Output the [X, Y] coordinate of the center of the cell containing the given text.  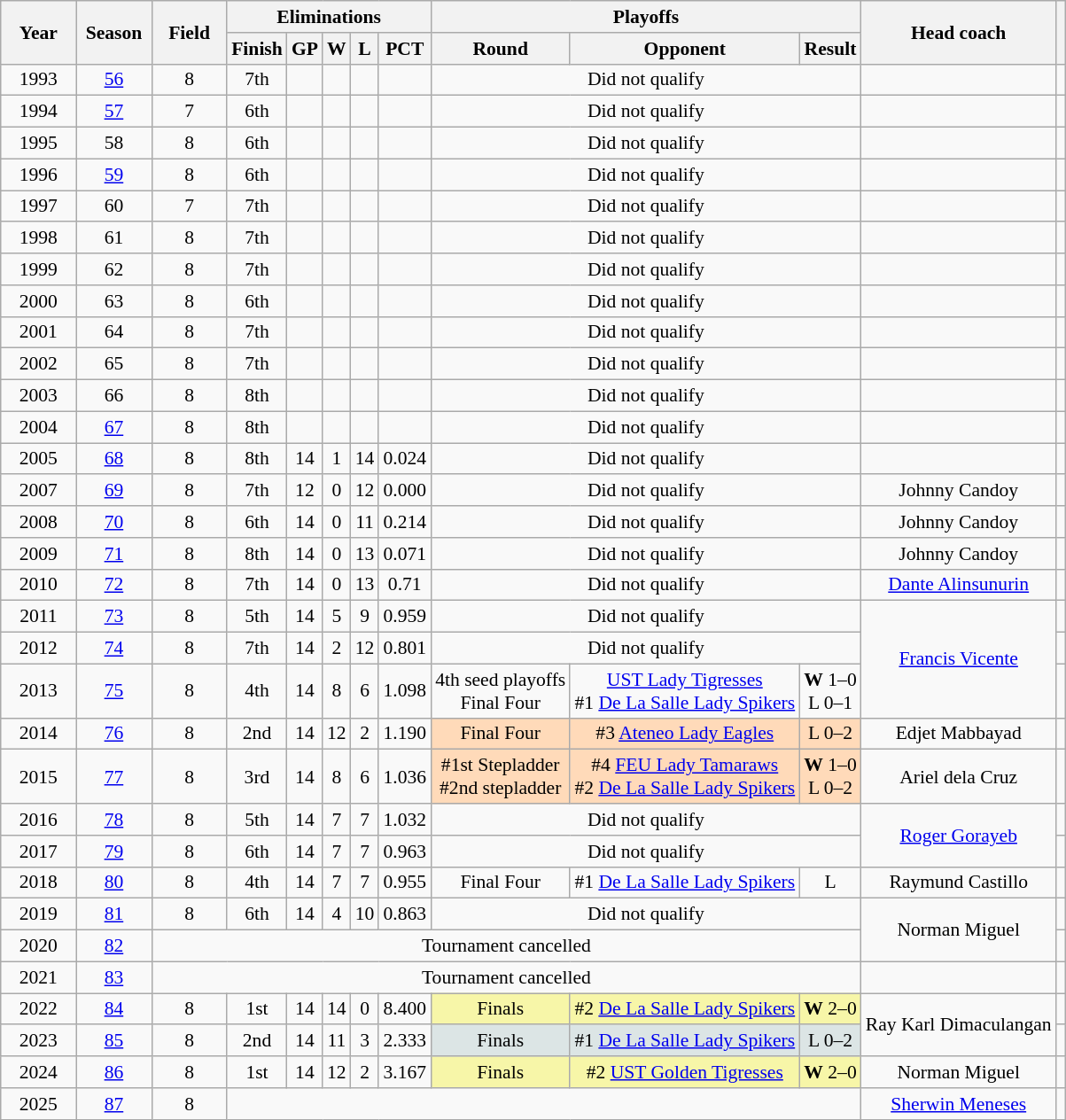
Head coach [959, 32]
2019 [39, 914]
56 [113, 80]
0.71 [404, 585]
2002 [39, 364]
2004 [39, 427]
2025 [39, 1104]
#2 De La Salle Lady Spikers [684, 1009]
0.801 [404, 649]
1993 [39, 80]
2024 [39, 1072]
2012 [39, 649]
Field [190, 32]
UST Lady Tigresses#1 De La Salle Lady Spikers [684, 691]
1.032 [404, 820]
3 [365, 1041]
1.190 [404, 734]
66 [113, 396]
Ray Karl Dimaculangan [959, 1024]
83 [113, 977]
Raymund Castillo [959, 883]
9 [365, 617]
Year [39, 32]
87 [113, 1104]
2005 [39, 459]
71 [113, 554]
GP [305, 49]
Sherwin Meneses [959, 1104]
0.214 [404, 522]
77 [113, 776]
67 [113, 427]
81 [113, 914]
0.955 [404, 883]
0.963 [404, 852]
Dante Alinsunurin [959, 585]
1996 [39, 175]
0.024 [404, 459]
80 [113, 883]
59 [113, 175]
Finish [257, 49]
Eliminations [329, 17]
Opponent [684, 49]
79 [113, 852]
82 [113, 946]
72 [113, 585]
1 [337, 459]
60 [113, 206]
3.167 [404, 1072]
#1st Stepladder#2nd stepladder [500, 776]
0.071 [404, 554]
5 [337, 617]
W 1–0L 0–1 [829, 691]
W [337, 49]
1.098 [404, 691]
#3 Ateneo Lady Eagles [684, 734]
2014 [39, 734]
4 [337, 914]
75 [113, 691]
0.000 [404, 491]
84 [113, 1009]
61 [113, 238]
1998 [39, 238]
76 [113, 734]
4th seed playoffsFinal Four [500, 691]
1994 [39, 112]
2009 [39, 554]
Ariel dela Cruz [959, 776]
2021 [39, 977]
Roger Gorayeb [959, 835]
Edjet Mabbayad [959, 734]
57 [113, 112]
2018 [39, 883]
2003 [39, 396]
85 [113, 1041]
68 [113, 459]
3rd [257, 776]
2013 [39, 691]
Francis Vicente [959, 659]
1.036 [404, 776]
2010 [39, 585]
64 [113, 332]
0.959 [404, 617]
70 [113, 522]
10 [365, 914]
2017 [39, 852]
W 1–0L 0–2 [829, 776]
62 [113, 269]
8.400 [404, 1009]
69 [113, 491]
2011 [39, 617]
2016 [39, 820]
2008 [39, 522]
2.333 [404, 1041]
1997 [39, 206]
86 [113, 1072]
65 [113, 364]
#2 UST Golden Tigresses [684, 1072]
2007 [39, 491]
78 [113, 820]
Result [829, 49]
2022 [39, 1009]
73 [113, 617]
2015 [39, 776]
74 [113, 649]
#4 FEU Lady Tamaraws #2 De La Salle Lady Spikers [684, 776]
Season [113, 32]
2000 [39, 301]
58 [113, 144]
2023 [39, 1041]
63 [113, 301]
1999 [39, 269]
1995 [39, 144]
0.863 [404, 914]
2001 [39, 332]
2020 [39, 946]
Playoffs [646, 17]
PCT [404, 49]
Round [500, 49]
